For the text-containing cell, return its midpoint in (x, y) coordinate format. 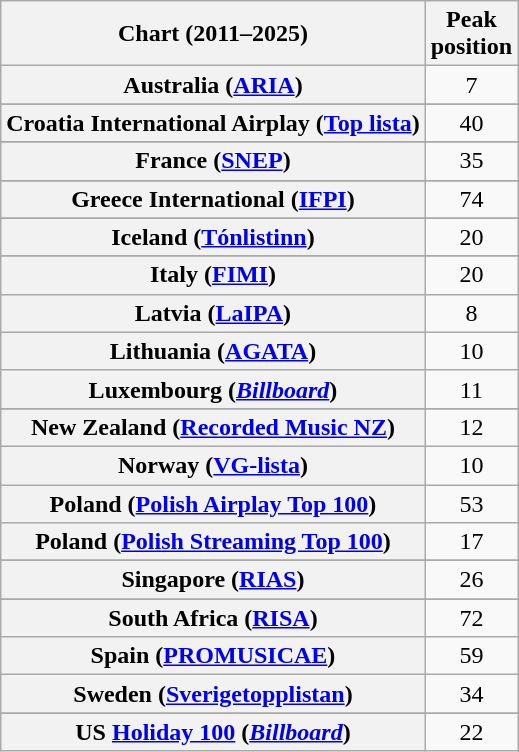
Croatia International Airplay (Top lista) (213, 123)
34 (471, 694)
72 (471, 618)
35 (471, 161)
53 (471, 503)
22 (471, 732)
7 (471, 85)
Singapore (RIAS) (213, 580)
France (SNEP) (213, 161)
Luxembourg (Billboard) (213, 389)
Chart (2011–2025) (213, 34)
40 (471, 123)
74 (471, 199)
Iceland (Tónlistinn) (213, 237)
59 (471, 656)
Peakposition (471, 34)
11 (471, 389)
Australia (ARIA) (213, 85)
Sweden (Sverigetopplistan) (213, 694)
17 (471, 542)
Poland (Polish Airplay Top 100) (213, 503)
12 (471, 427)
8 (471, 313)
Greece International (IFPI) (213, 199)
Italy (FIMI) (213, 275)
26 (471, 580)
Spain (PROMUSICAE) (213, 656)
Poland (Polish Streaming Top 100) (213, 542)
US Holiday 100 (Billboard) (213, 732)
Latvia (LaIPA) (213, 313)
South Africa (RISA) (213, 618)
New Zealand (Recorded Music NZ) (213, 427)
Norway (VG-lista) (213, 465)
Lithuania (AGATA) (213, 351)
